Pinpoint the cell where the given text exists, returning its (x, y) midpoint coordinate. 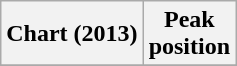
Chart (2013) (72, 34)
Peakposition (189, 34)
